Scan for the cell matching the given text and deliver its (x, y) coordinate at center. 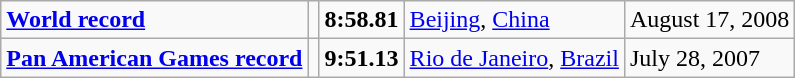
July 28, 2007 (709, 58)
Beijing, China (514, 20)
8:58.81 (362, 20)
Pan American Games record (154, 58)
August 17, 2008 (709, 20)
Rio de Janeiro, Brazil (514, 58)
9:51.13 (362, 58)
World record (154, 20)
